From the cell containing the given text, extract its center point as (X, Y) coordinate. 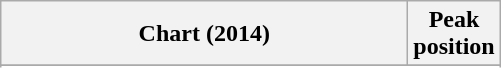
Peakposition (454, 34)
Chart (2014) (204, 34)
